Detect which cell encompasses the target text, then output its [X, Y] center coordinate. 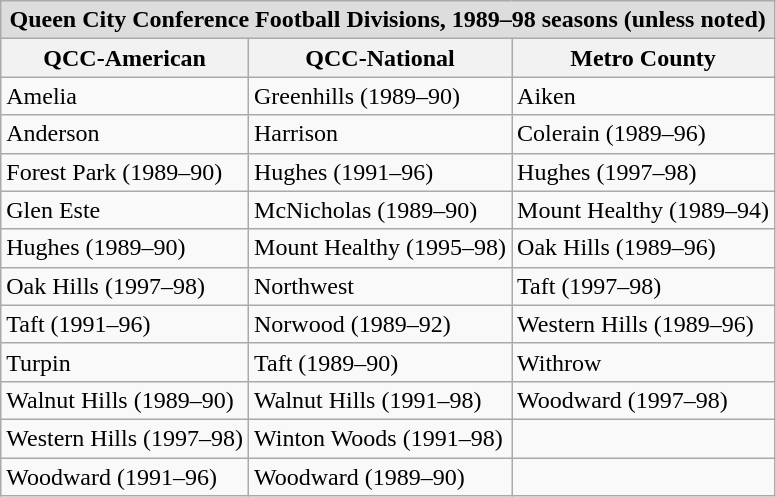
QCC-American [125, 58]
Northwest [380, 286]
Forest Park (1989–90) [125, 172]
Turpin [125, 362]
Norwood (1989–92) [380, 324]
Hughes (1989–90) [125, 248]
Oak Hills (1989–96) [644, 248]
Taft (1997–98) [644, 286]
Aiken [644, 96]
Hughes (1991–96) [380, 172]
Taft (1989–90) [380, 362]
Colerain (1989–96) [644, 134]
Oak Hills (1997–98) [125, 286]
Glen Este [125, 210]
Withrow [644, 362]
Mount Healthy (1995–98) [380, 248]
QCC-National [380, 58]
Woodward (1997–98) [644, 400]
Western Hills (1997–98) [125, 438]
Walnut Hills (1991–98) [380, 400]
Metro County [644, 58]
Hughes (1997–98) [644, 172]
Western Hills (1989–96) [644, 324]
Greenhills (1989–90) [380, 96]
Taft (1991–96) [125, 324]
McNicholas (1989–90) [380, 210]
Woodward (1991–96) [125, 477]
Mount Healthy (1989–94) [644, 210]
Amelia [125, 96]
Harrison [380, 134]
Anderson [125, 134]
Winton Woods (1991–98) [380, 438]
Woodward (1989–90) [380, 477]
Walnut Hills (1989–90) [125, 400]
Queen City Conference Football Divisions, 1989–98 seasons (unless noted) [388, 20]
